Provide the [x, y] coordinate of the cell's center where the given text is located.  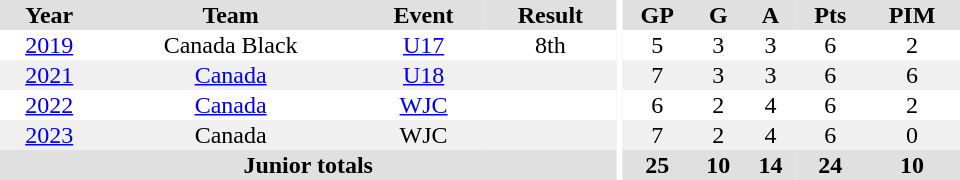
U17 [424, 45]
GP [657, 15]
Pts [830, 15]
2021 [49, 75]
A [770, 15]
Year [49, 15]
8th [550, 45]
25 [657, 165]
U18 [424, 75]
2023 [49, 135]
5 [657, 45]
PIM [912, 15]
Event [424, 15]
14 [770, 165]
0 [912, 135]
Team [230, 15]
Canada Black [230, 45]
24 [830, 165]
Result [550, 15]
2019 [49, 45]
G [718, 15]
2022 [49, 105]
Junior totals [308, 165]
